Return the [X, Y] coordinate for the center point of the cell that contains the specified text.  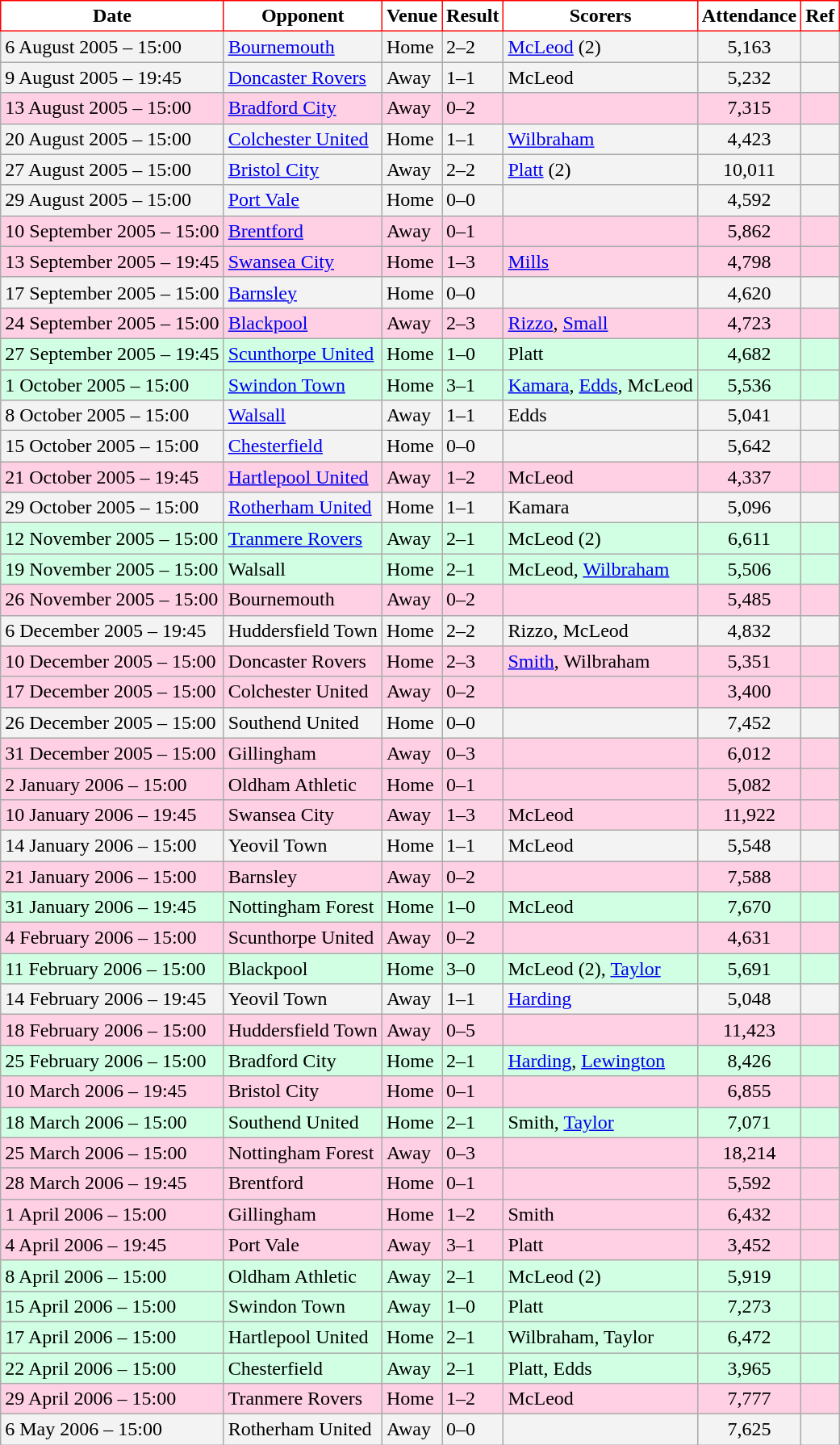
5,642 [749, 446]
3,400 [749, 692]
5,041 [749, 416]
18,214 [749, 1153]
7,588 [749, 876]
Wilbraham [600, 139]
5,485 [749, 600]
7,670 [749, 907]
Venue [412, 16]
7,071 [749, 1122]
10 January 2006 – 19:45 [112, 815]
6,012 [749, 753]
8,426 [749, 1061]
4,592 [749, 200]
17 December 2005 – 15:00 [112, 692]
1 April 2006 – 15:00 [112, 1214]
2 January 2006 – 15:00 [112, 784]
6 May 2006 – 15:00 [112, 1430]
29 August 2005 – 15:00 [112, 200]
10 March 2006 – 19:45 [112, 1091]
5,351 [749, 661]
Rizzo, Small [600, 323]
11,423 [749, 1030]
7,777 [749, 1399]
19 November 2005 – 15:00 [112, 569]
14 January 2006 – 15:00 [112, 845]
9 August 2005 – 19:45 [112, 77]
17 April 2006 – 15:00 [112, 1337]
11 February 2006 – 15:00 [112, 969]
McLeod, Wilbraham [600, 569]
7,625 [749, 1430]
Ref [820, 16]
1 October 2005 – 15:00 [112, 385]
29 April 2006 – 15:00 [112, 1399]
7,273 [749, 1306]
5,592 [749, 1183]
25 March 2006 – 15:00 [112, 1153]
McLeod (2), Taylor [600, 969]
Smith, Taylor [600, 1122]
Platt (2) [600, 170]
Date [112, 16]
15 April 2006 – 15:00 [112, 1306]
6,472 [749, 1337]
31 January 2006 – 19:45 [112, 907]
6,611 [749, 538]
25 February 2006 – 15:00 [112, 1061]
Scorers [600, 16]
27 September 2005 – 19:45 [112, 354]
Mills [600, 262]
4,423 [749, 139]
12 November 2005 – 15:00 [112, 538]
3,452 [749, 1245]
26 December 2005 – 15:00 [112, 722]
5,548 [749, 845]
5,691 [749, 969]
8 April 2006 – 15:00 [112, 1275]
5,536 [749, 385]
Opponent [303, 16]
4,682 [749, 354]
Smith [600, 1214]
24 September 2005 – 15:00 [112, 323]
28 March 2006 – 19:45 [112, 1183]
8 October 2005 – 15:00 [112, 416]
5,506 [749, 569]
17 September 2005 – 15:00 [112, 292]
Attendance [749, 16]
5,862 [749, 231]
6 December 2005 – 19:45 [112, 630]
3,965 [749, 1368]
Harding, Lewington [600, 1061]
20 August 2005 – 15:00 [112, 139]
18 March 2006 – 15:00 [112, 1122]
4,798 [749, 262]
10 September 2005 – 15:00 [112, 231]
6,432 [749, 1214]
4,832 [749, 630]
4,620 [749, 292]
13 August 2005 – 15:00 [112, 108]
Kamara, Edds, McLeod [600, 385]
7,452 [749, 722]
15 October 2005 – 15:00 [112, 446]
Platt, Edds [600, 1368]
27 August 2005 – 15:00 [112, 170]
Rizzo, McLeod [600, 630]
4 April 2006 – 19:45 [112, 1245]
5,232 [749, 77]
Result [473, 16]
Edds [600, 416]
21 January 2006 – 15:00 [112, 876]
Wilbraham, Taylor [600, 1337]
5,096 [749, 508]
5,082 [749, 784]
31 December 2005 – 15:00 [112, 753]
Harding [600, 999]
4 February 2006 – 15:00 [112, 938]
5,048 [749, 999]
29 October 2005 – 15:00 [112, 508]
6 August 2005 – 15:00 [112, 47]
14 February 2006 – 19:45 [112, 999]
4,631 [749, 938]
3–0 [473, 969]
11,922 [749, 815]
22 April 2006 – 15:00 [112, 1368]
5,163 [749, 47]
10 December 2005 – 15:00 [112, 661]
6,855 [749, 1091]
4,337 [749, 477]
Smith, Wilbraham [600, 661]
0–5 [473, 1030]
4,723 [749, 323]
7,315 [749, 108]
21 October 2005 – 19:45 [112, 477]
Kamara [600, 508]
18 February 2006 – 15:00 [112, 1030]
5,919 [749, 1275]
26 November 2005 – 15:00 [112, 600]
10,011 [749, 170]
13 September 2005 – 19:45 [112, 262]
